Find where the given text appears and provide that cell's center as [x, y] coordinate. 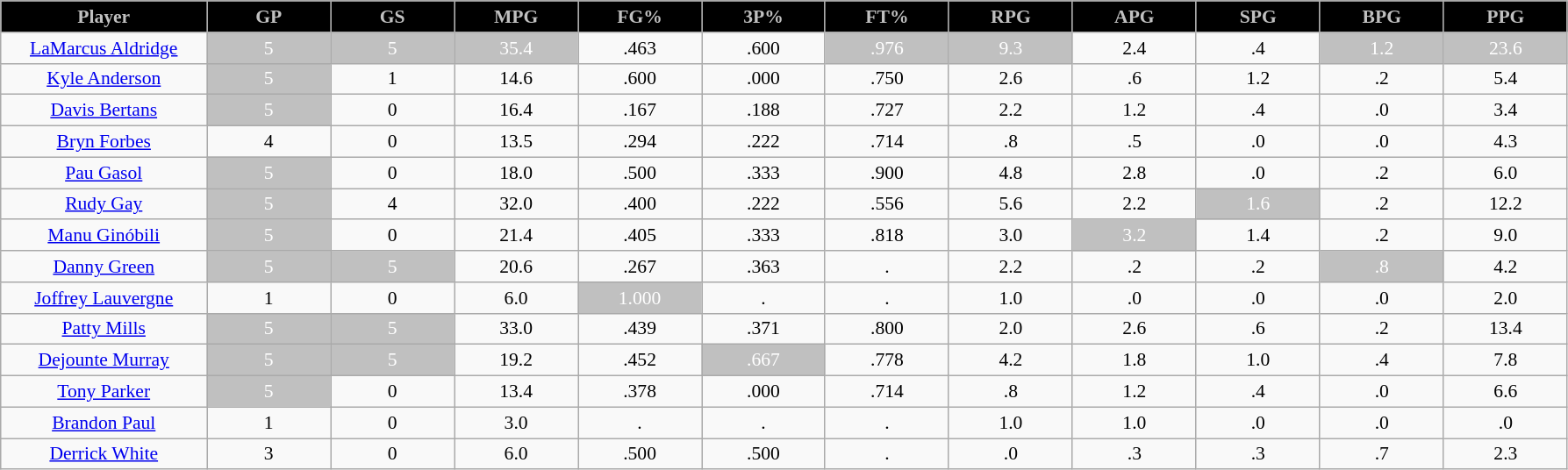
Patty Mills [104, 329]
.750 [886, 79]
35.4 [516, 48]
.818 [886, 236]
32.0 [516, 204]
Derrick White [104, 454]
14.6 [516, 79]
LaMarcus Aldridge [104, 48]
.378 [641, 392]
.778 [886, 360]
13.5 [516, 142]
33.0 [516, 329]
Dejounte Murray [104, 360]
.5 [1134, 142]
Bryn Forbes [104, 142]
9.0 [1506, 236]
1.000 [641, 298]
.452 [641, 360]
.556 [886, 204]
23.6 [1506, 48]
18.0 [516, 173]
.727 [886, 110]
2.4 [1134, 48]
3.4 [1506, 110]
3 [268, 454]
5.6 [1011, 204]
.400 [641, 204]
.900 [886, 173]
Rudy Gay [104, 204]
.363 [763, 267]
5.4 [1506, 79]
Player [104, 17]
Davis Bertans [104, 110]
.667 [763, 360]
.976 [886, 48]
GP [268, 17]
16.4 [516, 110]
FT% [886, 17]
RPG [1011, 17]
APG [1134, 17]
7.8 [1506, 360]
.405 [641, 236]
.7 [1381, 454]
Kyle Anderson [104, 79]
MPG [516, 17]
BPG [1381, 17]
3.2 [1134, 236]
4.8 [1011, 173]
1.8 [1134, 360]
FG% [641, 17]
.800 [886, 329]
9.3 [1011, 48]
Manu Ginóbili [104, 236]
2.3 [1506, 454]
Tony Parker [104, 392]
21.4 [516, 236]
Joffrey Lauvergne [104, 298]
.439 [641, 329]
1.4 [1258, 236]
Brandon Paul [104, 423]
2.8 [1134, 173]
.267 [641, 267]
.188 [763, 110]
PPG [1506, 17]
GS [393, 17]
12.2 [1506, 204]
.371 [763, 329]
3P% [763, 17]
4.3 [1506, 142]
20.6 [516, 267]
SPG [1258, 17]
6.6 [1506, 392]
.167 [641, 110]
1.6 [1258, 204]
Danny Green [104, 267]
Pau Gasol [104, 173]
19.2 [516, 360]
.294 [641, 142]
.463 [641, 48]
